Extract the (X, Y) coordinate from the center of the cell holding the provided text.  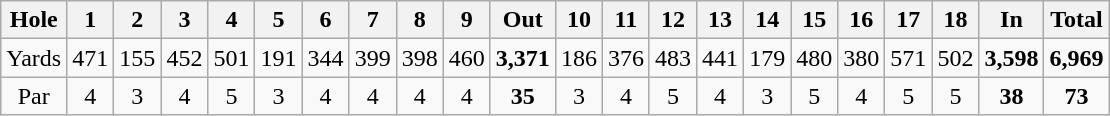
441 (720, 58)
2 (138, 20)
73 (1076, 96)
Par (34, 96)
398 (420, 58)
Hole (34, 20)
452 (184, 58)
376 (626, 58)
6,969 (1076, 58)
38 (1012, 96)
16 (862, 20)
9 (466, 20)
7 (372, 20)
380 (862, 58)
571 (908, 58)
15 (814, 20)
399 (372, 58)
In (1012, 20)
191 (278, 58)
18 (956, 20)
501 (232, 58)
179 (768, 58)
3,371 (522, 58)
Yards (34, 58)
155 (138, 58)
8 (420, 20)
502 (956, 58)
10 (578, 20)
3,598 (1012, 58)
186 (578, 58)
12 (672, 20)
35 (522, 96)
1 (90, 20)
Total (1076, 20)
6 (326, 20)
13 (720, 20)
17 (908, 20)
480 (814, 58)
344 (326, 58)
14 (768, 20)
460 (466, 58)
471 (90, 58)
483 (672, 58)
11 (626, 20)
Out (522, 20)
